For the text-containing cell, return its midpoint in [X, Y] coordinate format. 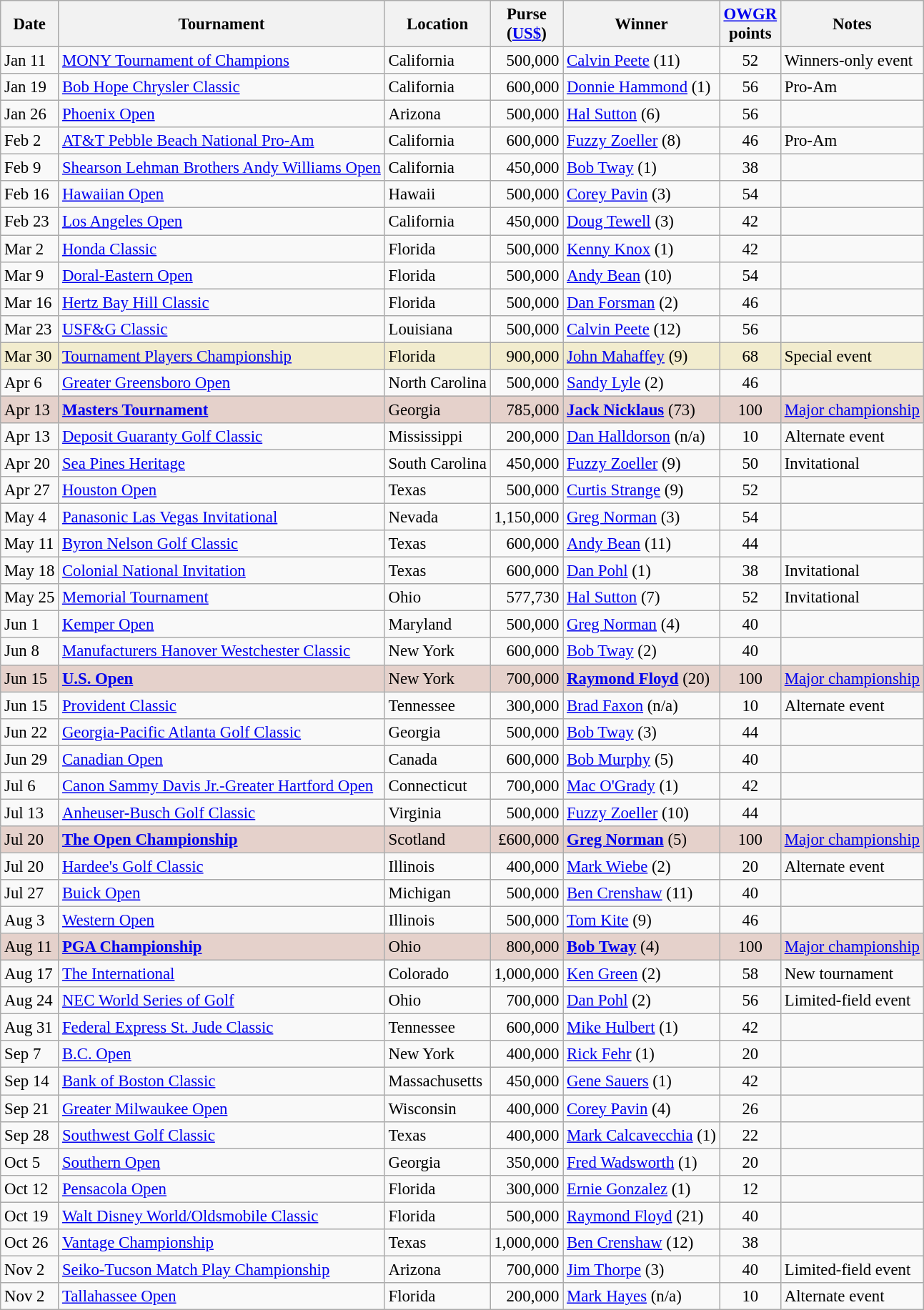
Bob Tway (4) [642, 947]
Oct 26 [30, 1243]
Calvin Peete (12) [642, 329]
Winners-only event [852, 61]
Bank of Boston Classic [222, 1081]
Donnie Hammond (1) [642, 87]
USF&G Classic [222, 329]
Fuzzy Zoeller (8) [642, 141]
Jun 29 [30, 759]
Notes [852, 24]
Raymond Floyd (21) [642, 1216]
Jun 1 [30, 625]
350,000 [527, 1162]
Tom Kite (9) [642, 921]
Greater Greensboro Open [222, 383]
Memorial Tournament [222, 597]
Shearson Lehman Brothers Andy Williams Open [222, 168]
Ben Crenshaw (12) [642, 1243]
Mississippi [437, 437]
Hal Sutton (6) [642, 114]
Apr 27 [30, 490]
Jun 22 [30, 732]
Calvin Peete (11) [642, 61]
Gene Sauers (1) [642, 1081]
Jim Thorpe (3) [642, 1269]
Kenny Knox (1) [642, 249]
Date [30, 24]
Dan Pohl (1) [642, 571]
Greater Milwaukee Open [222, 1108]
Feb 2 [30, 141]
Anheuser-Busch Golf Classic [222, 813]
Colorado [437, 974]
Jan 11 [30, 61]
PGA Championship [222, 947]
Louisiana [437, 329]
Feb 23 [30, 222]
Georgia-Pacific Atlanta Golf Classic [222, 732]
New tournament [852, 974]
Jul 27 [30, 893]
Virginia [437, 813]
Bob Tway (3) [642, 732]
Doug Tewell (3) [642, 222]
12 [750, 1189]
Dan Halldorson (n/a) [642, 437]
Oct 5 [30, 1162]
Aug 17 [30, 974]
Wisconsin [437, 1108]
Mark Wiebe (2) [642, 866]
Masters Tournament [222, 410]
Hertz Bay Hill Classic [222, 302]
Aug 24 [30, 1001]
Corey Pavin (3) [642, 195]
Ken Green (2) [642, 974]
Sea Pines Heritage [222, 463]
Oct 19 [30, 1216]
Nevada [437, 517]
Scotland [437, 840]
Honda Classic [222, 249]
£600,000 [527, 840]
Los Angeles Open [222, 222]
Jul 6 [30, 786]
22 [750, 1135]
1,150,000 [527, 517]
Jul 13 [30, 813]
Vantage Championship [222, 1243]
South Carolina [437, 463]
Provident Classic [222, 705]
NEC World Series of Golf [222, 1001]
Canada [437, 759]
May 4 [30, 517]
Sandy Lyle (2) [642, 383]
Jan 19 [30, 87]
Ben Crenshaw (11) [642, 893]
785,000 [527, 410]
Location [437, 24]
Tournament Players Championship [222, 356]
Hawaiian Open [222, 195]
Michigan [437, 893]
Fuzzy Zoeller (10) [642, 813]
Buick Open [222, 893]
Southwest Golf Classic [222, 1135]
Doral-Eastern Open [222, 275]
Greg Norman (5) [642, 840]
Curtis Strange (9) [642, 490]
Mar 9 [30, 275]
Colonial National Invitation [222, 571]
B.C. Open [222, 1054]
Special event [852, 356]
Phoenix Open [222, 114]
Panasonic Las Vegas Invitational [222, 517]
Houston Open [222, 490]
Aug 3 [30, 921]
Mar 16 [30, 302]
Mar 30 [30, 356]
577,730 [527, 597]
Winner [642, 24]
Aug 31 [30, 1028]
Massachusetts [437, 1081]
Western Open [222, 921]
Sep 21 [30, 1108]
Apr 6 [30, 383]
AT&T Pebble Beach National Pro-Am [222, 141]
Sep 28 [30, 1135]
Jack Nicklaus (73) [642, 410]
Apr 20 [30, 463]
Feb 9 [30, 168]
Rick Fehr (1) [642, 1054]
68 [750, 356]
U.S. Open [222, 678]
Jun 8 [30, 652]
The Open Championship [222, 840]
Raymond Floyd (20) [642, 678]
Bob Tway (1) [642, 168]
900,000 [527, 356]
Canon Sammy Davis Jr.-Greater Hartford Open [222, 786]
Kemper Open [222, 625]
Ernie Gonzalez (1) [642, 1189]
Manufacturers Hanover Westchester Classic [222, 652]
Mar 23 [30, 329]
May 18 [30, 571]
Seiko-Tucson Match Play Championship [222, 1269]
Maryland [437, 625]
58 [750, 974]
Mark Hayes (n/a) [642, 1296]
Brad Faxon (n/a) [642, 705]
The International [222, 974]
Southern Open [222, 1162]
Pensacola Open [222, 1189]
Mac O'Grady (1) [642, 786]
North Carolina [437, 383]
Hardee's Golf Classic [222, 866]
Hal Sutton (7) [642, 597]
50 [750, 463]
Tournament [222, 24]
Mike Hulbert (1) [642, 1028]
Feb 16 [30, 195]
Walt Disney World/Oldsmobile Classic [222, 1216]
Byron Nelson Golf Classic [222, 544]
Bob Tway (2) [642, 652]
Federal Express St. Jude Classic [222, 1028]
Sep 14 [30, 1081]
MONY Tournament of Champions [222, 61]
Sep 7 [30, 1054]
Dan Pohl (2) [642, 1001]
Jan 26 [30, 114]
Mark Calcavecchia (1) [642, 1135]
Greg Norman (4) [642, 625]
Aug 11 [30, 947]
Bob Murphy (5) [642, 759]
Canadian Open [222, 759]
John Mahaffey (9) [642, 356]
Andy Bean (10) [642, 275]
Andy Bean (11) [642, 544]
May 25 [30, 597]
Mar 2 [30, 249]
Deposit Guaranty Golf Classic [222, 437]
Dan Forsman (2) [642, 302]
Tallahassee Open [222, 1296]
Greg Norman (3) [642, 517]
Fred Wadsworth (1) [642, 1162]
800,000 [527, 947]
Oct 12 [30, 1189]
Bob Hope Chrysler Classic [222, 87]
Fuzzy Zoeller (9) [642, 463]
26 [750, 1108]
Purse(US$) [527, 24]
Hawaii [437, 195]
May 11 [30, 544]
Connecticut [437, 786]
Corey Pavin (4) [642, 1108]
OWGRpoints [750, 24]
